Capture the cell that displays the provided text and extract its [X, Y] central coordinate. 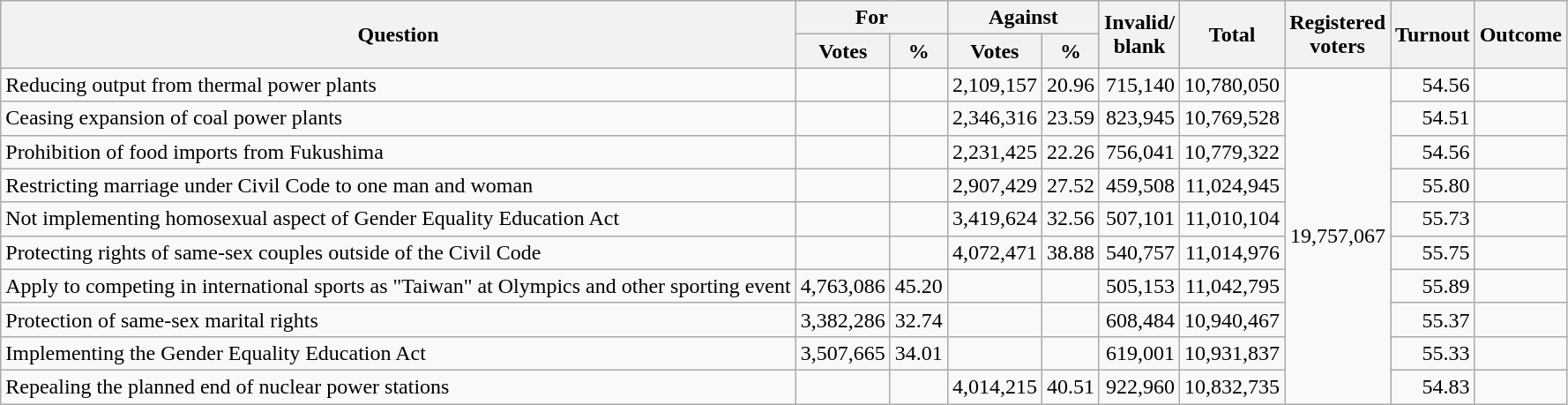
55.37 [1433, 319]
54.51 [1433, 118]
715,140 [1139, 85]
19,757,067 [1338, 236]
55.33 [1433, 353]
11,010,104 [1233, 219]
11,024,945 [1233, 185]
32.56 [1071, 219]
11,014,976 [1233, 252]
Not implementing homosexual aspect of Gender Equality Education Act [399, 219]
10,832,735 [1233, 386]
Question [399, 34]
823,945 [1139, 118]
27.52 [1071, 185]
756,041 [1139, 152]
Ceasing expansion of coal power plants [399, 118]
Protecting rights of same-sex couples outside of the Civil Code [399, 252]
55.75 [1433, 252]
10,780,050 [1233, 85]
4,072,471 [995, 252]
608,484 [1139, 319]
Total [1233, 34]
10,769,528 [1233, 118]
40.51 [1071, 386]
Protection of same-sex marital rights [399, 319]
Against [1023, 18]
45.20 [919, 286]
Prohibition of food imports from Fukushima [399, 152]
38.88 [1071, 252]
2,109,157 [995, 85]
55.89 [1433, 286]
55.80 [1433, 185]
Apply to competing in international sports as "Taiwan" at Olympics and other sporting event [399, 286]
Reducing output from thermal power plants [399, 85]
11,042,795 [1233, 286]
55.73 [1433, 219]
540,757 [1139, 252]
2,231,425 [995, 152]
3,507,665 [843, 353]
4,763,086 [843, 286]
Implementing the Gender Equality Education Act [399, 353]
Restricting marriage under Civil Code to one man and woman [399, 185]
For [871, 18]
2,907,429 [995, 185]
20.96 [1071, 85]
32.74 [919, 319]
Registeredvoters [1338, 34]
4,014,215 [995, 386]
2,346,316 [995, 118]
3,419,624 [995, 219]
507,101 [1139, 219]
34.01 [919, 353]
Repealing the planned end of nuclear power stations [399, 386]
Outcome [1520, 34]
23.59 [1071, 118]
10,940,467 [1233, 319]
Turnout [1433, 34]
3,382,286 [843, 319]
619,001 [1139, 353]
54.83 [1433, 386]
10,931,837 [1233, 353]
10,779,322 [1233, 152]
459,508 [1139, 185]
22.26 [1071, 152]
505,153 [1139, 286]
Invalid/blank [1139, 34]
922,960 [1139, 386]
